Output the (X, Y) coordinate of the center of the cell containing the given text.  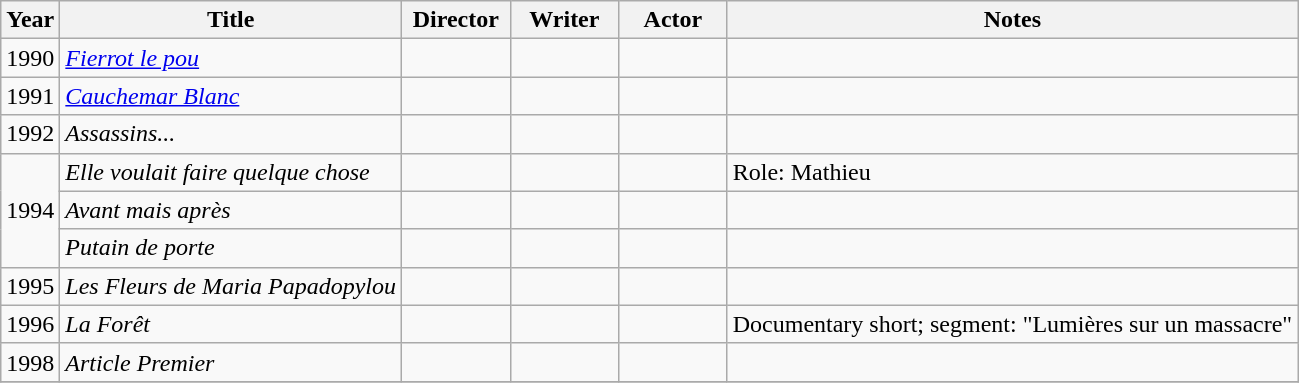
1994 (30, 210)
Cauchemar Blanc (231, 96)
1996 (30, 324)
Director (456, 20)
1992 (30, 134)
1998 (30, 362)
Actor (674, 20)
Putain de porte (231, 248)
Avant mais après (231, 210)
1991 (30, 96)
Documentary short; segment: "Lumières sur un massacre" (1012, 324)
1990 (30, 58)
Article Premier (231, 362)
Les Fleurs de Maria Papadopylou (231, 286)
Elle voulait faire quelque chose (231, 172)
Writer (564, 20)
Title (231, 20)
Year (30, 20)
Fierrot le pou (231, 58)
La Forêt (231, 324)
Assassins... (231, 134)
Notes (1012, 20)
1995 (30, 286)
Role: Mathieu (1012, 172)
